Capture the cell that displays the provided text and extract its (X, Y) central coordinate. 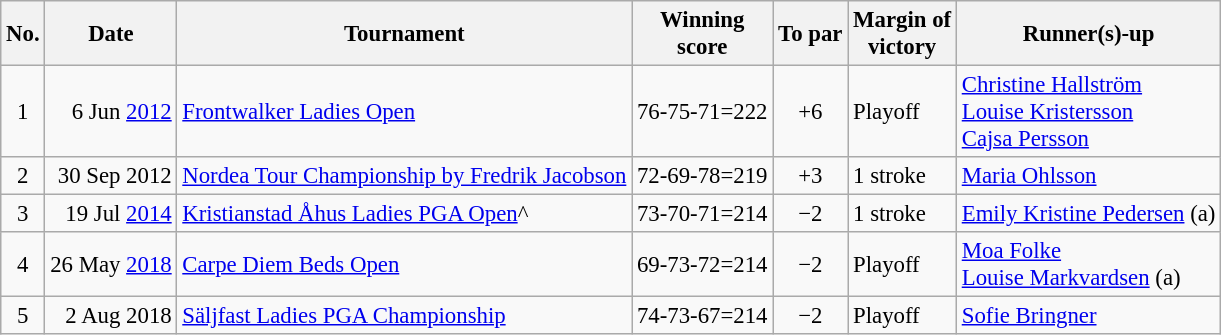
6 Jun 2012 (111, 112)
Emily Kristine Pedersen (a) (1088, 214)
Sofie Bringner (1088, 316)
Moa Folke Louise Markvardsen (a) (1088, 264)
19 Jul 2014 (111, 214)
26 May 2018 (111, 264)
69-73-72=214 (702, 264)
Winningscore (702, 34)
3 (23, 214)
Runner(s)-up (1088, 34)
76-75-71=222 (702, 112)
Kristianstad Åhus Ladies PGA Open^ (404, 214)
5 (23, 316)
72-69-78=219 (702, 176)
No. (23, 34)
74-73-67=214 (702, 316)
30 Sep 2012 (111, 176)
Frontwalker Ladies Open (404, 112)
To par (810, 34)
2 (23, 176)
Nordea Tour Championship by Fredrik Jacobson (404, 176)
+6 (810, 112)
Carpe Diem Beds Open (404, 264)
Margin ofvictory (902, 34)
+3 (810, 176)
1 (23, 112)
Maria Ohlsson (1088, 176)
73-70-71=214 (702, 214)
Date (111, 34)
Tournament (404, 34)
Christine Hallström Louise Kristersson Cajsa Persson (1088, 112)
2 Aug 2018 (111, 316)
Säljfast Ladies PGA Championship (404, 316)
4 (23, 264)
